Identify which cell holds the provided text, then report its (x, y) central coordinate. 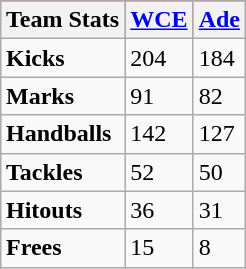
50 (219, 172)
91 (159, 96)
31 (219, 210)
Handballs (62, 134)
142 (159, 134)
204 (159, 58)
8 (219, 248)
Frees (62, 248)
Kicks (62, 58)
36 (159, 210)
Ade (219, 20)
Hitouts (62, 210)
127 (219, 134)
WCE (159, 20)
82 (219, 96)
Team Stats (62, 20)
Tackles (62, 172)
184 (219, 58)
15 (159, 248)
52 (159, 172)
Marks (62, 96)
